Return [x, y] of the center of cell containing provided text 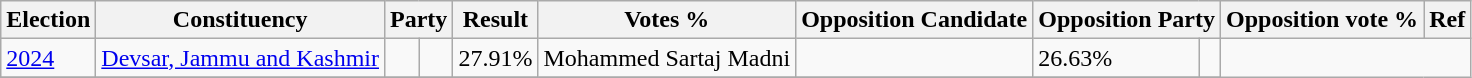
26.63% [1116, 58]
27.91% [496, 58]
Opposition Party [1127, 20]
Votes % [667, 20]
Constituency [240, 20]
Opposition Candidate [914, 20]
Opposition vote % [1322, 20]
Ref [1448, 20]
Result [496, 20]
Party [419, 20]
Election [48, 20]
Devsar, Jammu and Kashmir [240, 58]
Mohammed Sartaj Madni [667, 58]
2024 [48, 58]
